Locate the cell with the specified text and output its (x, y) center coordinate. 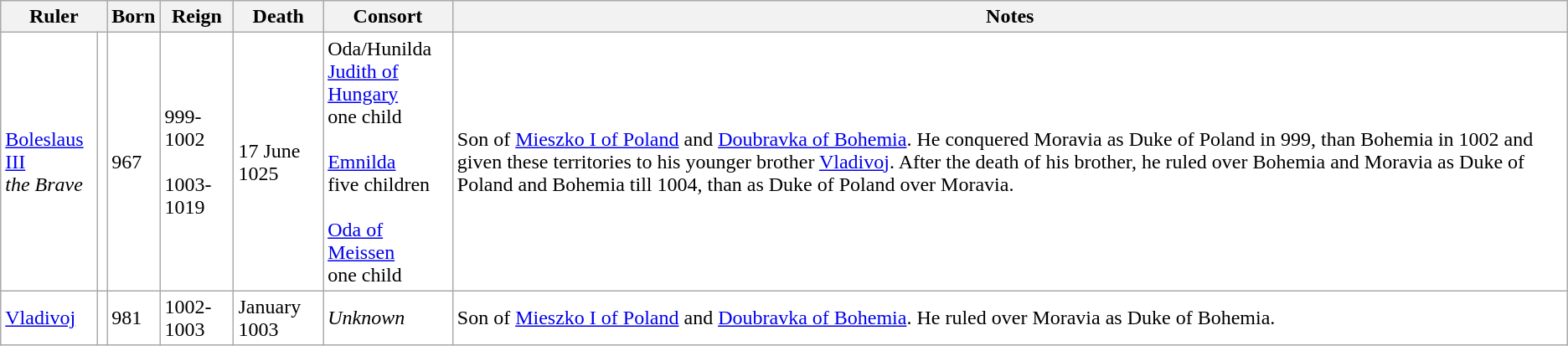
Notes (1010, 17)
Vladivoj (49, 318)
Consort (389, 17)
17 June 1025 (278, 162)
Reign (197, 17)
Born (134, 17)
Unknown (389, 318)
999-10021003-1019 (197, 162)
Boleslaus IIIthe Brave (49, 162)
967 (134, 162)
1002-1003 (197, 318)
Oda/HunildaJudith of Hungaryone childEmnildafive childrenOda of Meissenone child (389, 162)
Death (278, 17)
Son of Mieszko I of Poland and Doubravka of Bohemia. He ruled over Moravia as Duke of Bohemia. (1010, 318)
Ruler (54, 17)
January 1003 (278, 318)
981 (134, 318)
